Pinpoint the cell where the given text exists, returning its (x, y) midpoint coordinate. 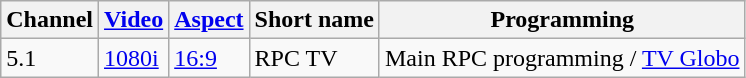
16:9 (209, 58)
Video (134, 20)
1080i (134, 58)
Aspect (209, 20)
Short name (314, 20)
Channel (50, 20)
Main RPC programming / TV Globo (562, 58)
RPC TV (314, 58)
Programming (562, 20)
5.1 (50, 58)
